For the text-containing cell, return its midpoint in [x, y] coordinate format. 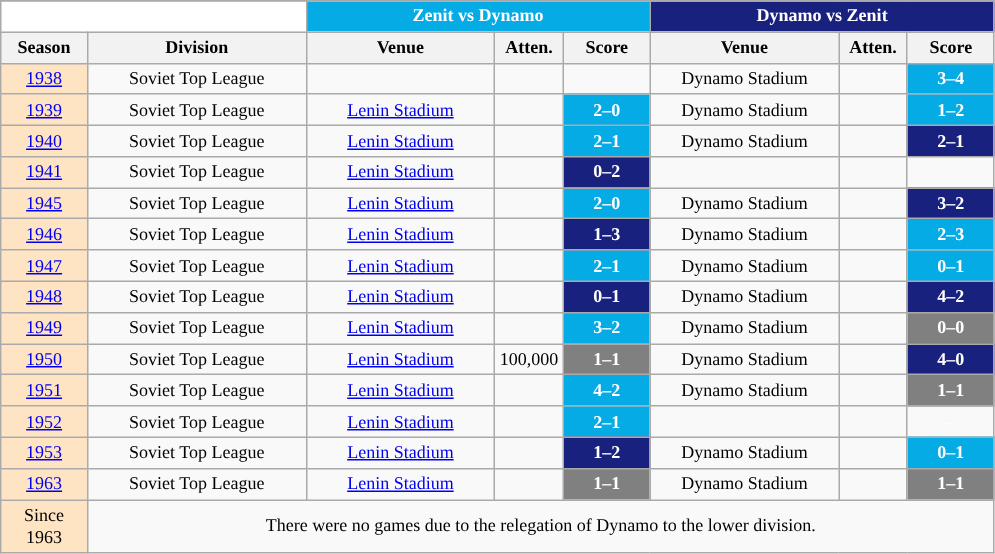
1949 [44, 328]
There were no games due to the relegation of Dynamo to the lower division. [540, 527]
0–0 [950, 328]
1940 [44, 140]
1946 [44, 234]
1941 [44, 172]
100,000 [530, 360]
0–2 [606, 172]
2–3 [950, 234]
1945 [44, 204]
1947 [44, 266]
Zenit vs Dynamo [478, 16]
1952 [44, 422]
– [950, 422]
1950 [44, 360]
1953 [44, 452]
Since 1963 [44, 527]
3–4 [950, 78]
1939 [44, 110]
Division [196, 48]
Season [44, 48]
1963 [44, 484]
1948 [44, 296]
Dynamo vs Zenit [822, 16]
1951 [44, 390]
4–0 [950, 360]
1–3 [606, 234]
1938 [44, 78]
